From the cell containing the given text, extract its center point as [x, y] coordinate. 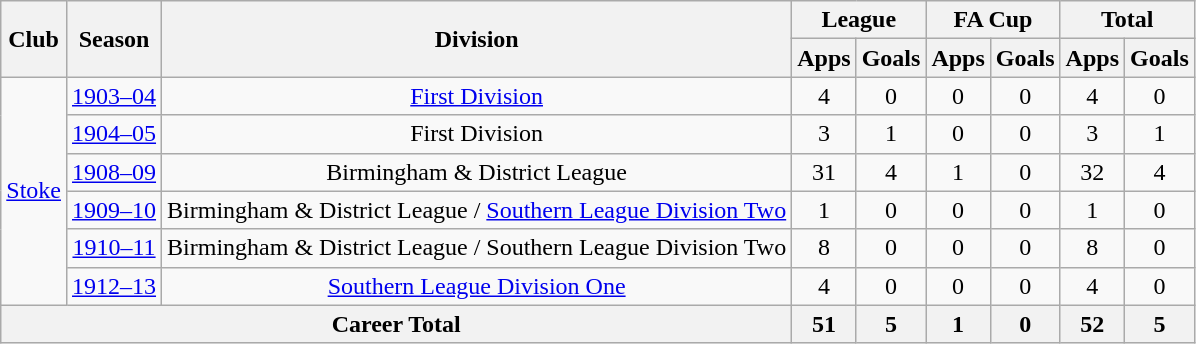
Stoke [34, 191]
1904–05 [114, 134]
1908–09 [114, 172]
51 [824, 324]
1912–13 [114, 286]
League [859, 20]
Division [477, 39]
Total [1127, 20]
Birmingham & District League [477, 172]
Southern League Division One [477, 286]
FA Cup [993, 20]
Season [114, 39]
Career Total [396, 324]
31 [824, 172]
1910–11 [114, 248]
32 [1092, 172]
1903–04 [114, 96]
1909–10 [114, 210]
Club [34, 39]
52 [1092, 324]
